Output the [X, Y] coordinate of the center of the cell containing the given text.  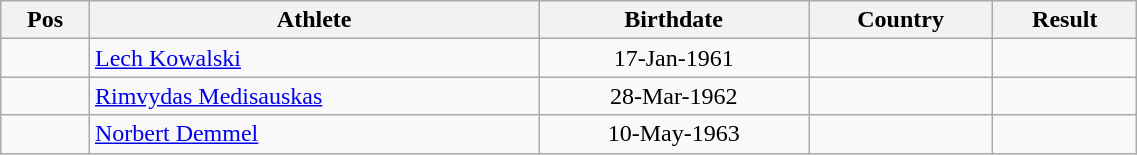
Birthdate [674, 20]
28-Mar-1962 [674, 96]
Rimvydas Medisauskas [314, 96]
Norbert Demmel [314, 134]
17-Jan-1961 [674, 58]
Result [1065, 20]
Lech Kowalski [314, 58]
10-May-1963 [674, 134]
Athlete [314, 20]
Pos [46, 20]
Country [900, 20]
